From the cell containing the given text, extract its center point as (x, y) coordinate. 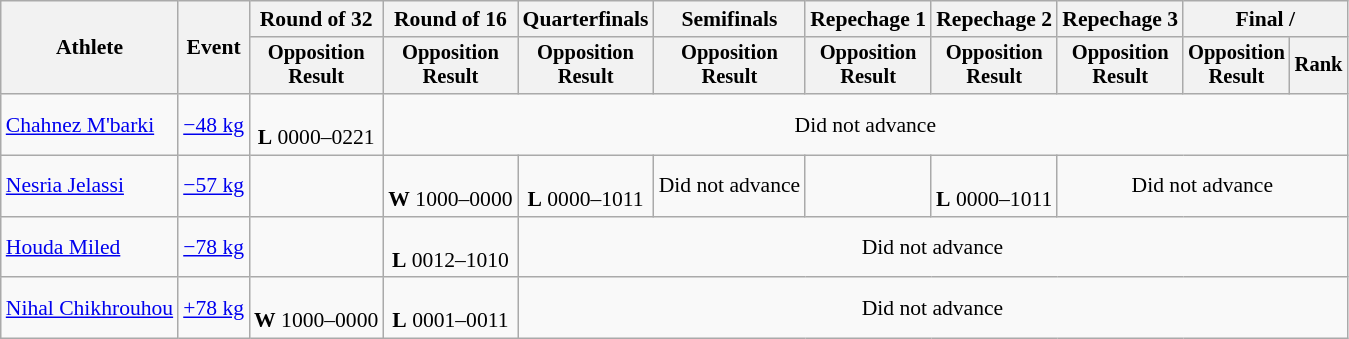
Semifinals (730, 19)
Round of 16 (450, 19)
Nihal Chikhrouhou (90, 308)
Repechage 1 (868, 19)
Final / (1265, 19)
+78 kg (214, 308)
−48 kg (214, 124)
Nesria Jelassi (90, 186)
L 0012–1010 (450, 248)
Houda Miled (90, 248)
Chahnez M'barki (90, 124)
−57 kg (214, 186)
−78 kg (214, 248)
L 0001–0011 (450, 308)
Quarterfinals (586, 19)
Repechage 3 (1120, 19)
Rank (1319, 66)
L 0000–0221 (316, 124)
Repechage 2 (994, 19)
Athlete (90, 48)
Event (214, 48)
Round of 32 (316, 19)
